Capture the cell that displays the provided text and extract its (X, Y) central coordinate. 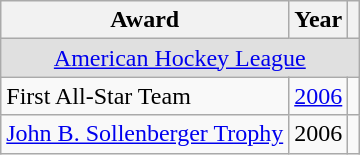
First All-Star Team (145, 96)
American Hockey League (180, 58)
Year (318, 20)
Award (145, 20)
John B. Sollenberger Trophy (145, 134)
